Pinpoint the cell where the given text exists, returning its [X, Y] midpoint coordinate. 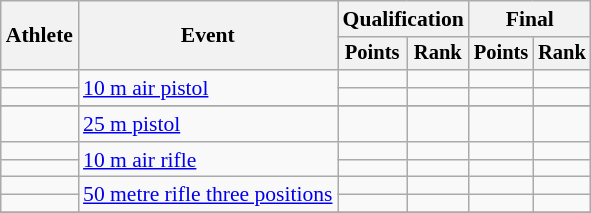
Final [530, 19]
Athlete [40, 36]
Qualification [404, 19]
25 m pistol [208, 124]
10 m air rifle [208, 160]
10 m air pistol [208, 88]
50 metre rifle three positions [208, 195]
Event [208, 36]
